Identify which cell holds the provided text, then report its (X, Y) central coordinate. 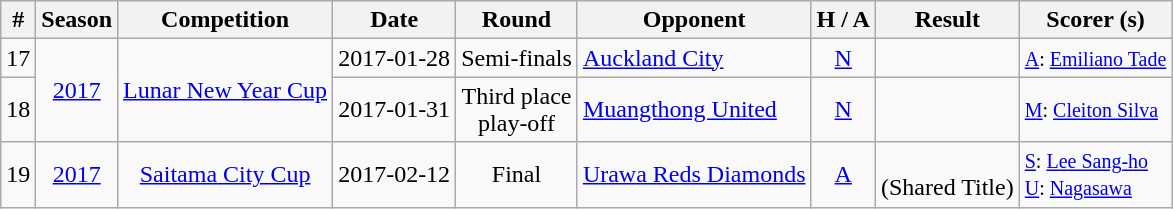
Muangthong United (694, 110)
19 (18, 174)
A (843, 174)
Third placeplay-off (517, 110)
Competition (226, 20)
18 (18, 110)
Round (517, 20)
Scorer (s) (1096, 20)
Saitama City Cup (226, 174)
# (18, 20)
2017-01-31 (394, 110)
Date (394, 20)
Final (517, 174)
17 (18, 58)
Result (947, 20)
(Shared Title) (947, 174)
Urawa Reds Diamonds (694, 174)
Lunar New Year Cup (226, 90)
2017-01-28 (394, 58)
H / A (843, 20)
Opponent (694, 20)
A: Emiliano Tade (1096, 58)
M: Cleiton Silva (1096, 110)
Season (77, 20)
S: Lee Sang-hoU: Nagasawa (1096, 174)
2017-02-12 (394, 174)
Semi-finals (517, 58)
Auckland City (694, 58)
